Identify which cell holds the provided text, then report its (X, Y) central coordinate. 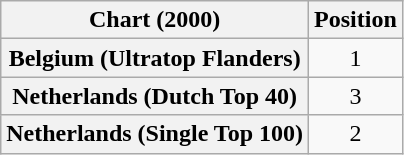
Netherlands (Single Top 100) (155, 134)
3 (356, 96)
Belgium (Ultratop Flanders) (155, 58)
Position (356, 20)
1 (356, 58)
Netherlands (Dutch Top 40) (155, 96)
Chart (2000) (155, 20)
2 (356, 134)
